Capture the cell that displays the provided text and extract its [x, y] central coordinate. 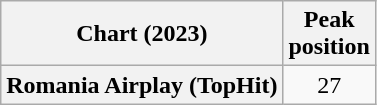
Peakposition [329, 34]
Chart (2023) [142, 34]
Romania Airplay (TopHit) [142, 85]
27 [329, 85]
